Determine the [x, y] coordinate at the center of the cell enclosing the given text.  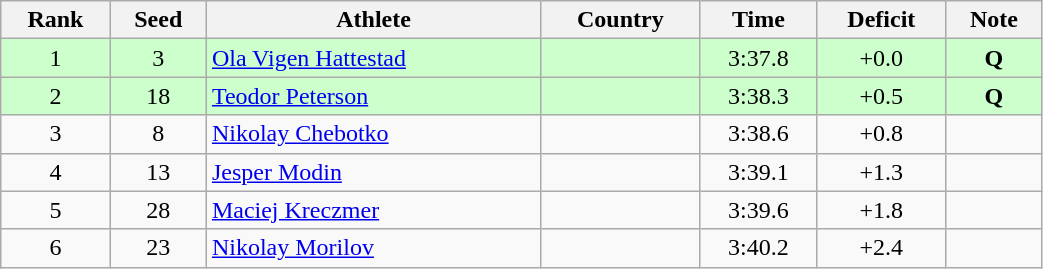
+0.5 [882, 96]
Country [620, 20]
3:38.6 [758, 134]
23 [158, 248]
Nikolay Chebotko [373, 134]
3:40.2 [758, 248]
Note [994, 20]
Rank [56, 20]
+2.4 [882, 248]
8 [158, 134]
+0.0 [882, 58]
Deficit [882, 20]
3:39.1 [758, 172]
+1.3 [882, 172]
Maciej Kreczmer [373, 210]
6 [56, 248]
Time [758, 20]
3:38.3 [758, 96]
3:39.6 [758, 210]
Ola Vigen Hattestad [373, 58]
Jesper Modin [373, 172]
5 [56, 210]
28 [158, 210]
+0.8 [882, 134]
Nikolay Morilov [373, 248]
3:37.8 [758, 58]
Athlete [373, 20]
Teodor Peterson [373, 96]
2 [56, 96]
18 [158, 96]
Seed [158, 20]
13 [158, 172]
4 [56, 172]
1 [56, 58]
+1.8 [882, 210]
